Locate the cell with the specified text and output its [X, Y] center coordinate. 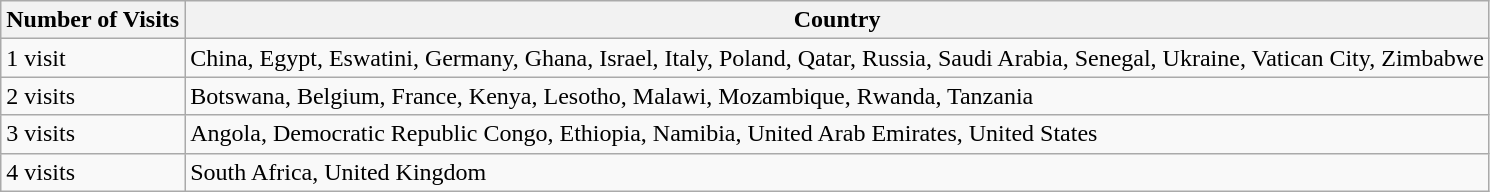
Botswana, Belgium, France, Kenya, Lesotho, Malawi, Mozambique, Rwanda, Tanzania [838, 96]
Country [838, 20]
1 visit [93, 58]
Number of Visits [93, 20]
Angola, Democratic Republic Congo, Ethiopia, Namibia, United Arab Emirates, United States [838, 134]
4 visits [93, 172]
2 visits [93, 96]
China, Egypt, Eswatini, Germany, Ghana, Israel, Italy, Poland, Qatar, Russia, Saudi Arabia, Senegal, Ukraine, Vatican City, Zimbabwe [838, 58]
3 visits [93, 134]
South Africa, United Kingdom [838, 172]
